Return the (x, y) coordinate for the center point of the cell that contains the specified text.  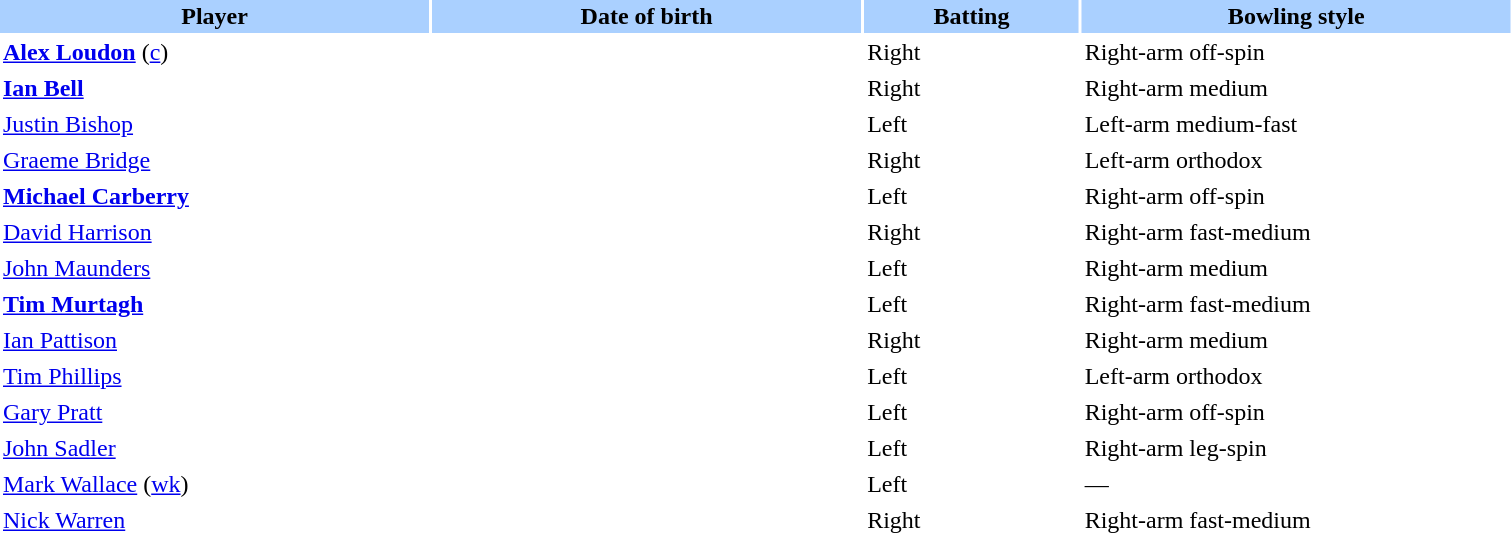
Date of birth (646, 16)
Right-arm leg-spin (1296, 448)
David Harrison (214, 232)
John Sadler (214, 448)
Left-arm medium-fast (1296, 124)
Alex Loudon (c) (214, 52)
John Maunders (214, 268)
Player (214, 16)
Bowling style (1296, 16)
Michael Carberry (214, 196)
Batting (972, 16)
Mark Wallace (wk) (214, 484)
Tim Phillips (214, 376)
Graeme Bridge (214, 160)
Ian Pattison (214, 340)
Gary Pratt (214, 412)
Justin Bishop (214, 124)
Tim Murtagh (214, 304)
— (1296, 484)
Ian Bell (214, 88)
